Locate the cell with the specified text and output its (X, Y) center coordinate. 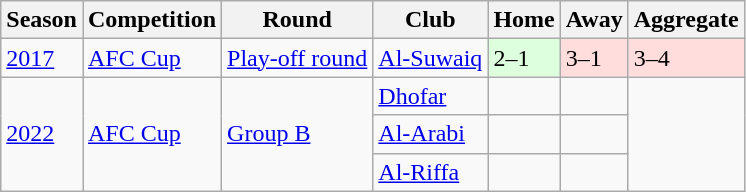
Home (524, 20)
2017 (42, 58)
Play-off round (298, 58)
Dhofar (430, 96)
3–1 (594, 58)
Away (594, 20)
Aggregate (686, 20)
Club (430, 20)
Competition (152, 20)
Round (298, 20)
2022 (42, 134)
Al-Riffa (430, 172)
Al-Arabi (430, 134)
3–4 (686, 58)
2–1 (524, 58)
Group B (298, 134)
Al-Suwaiq (430, 58)
Season (42, 20)
